Locate the cell with the specified text and output its (X, Y) center coordinate. 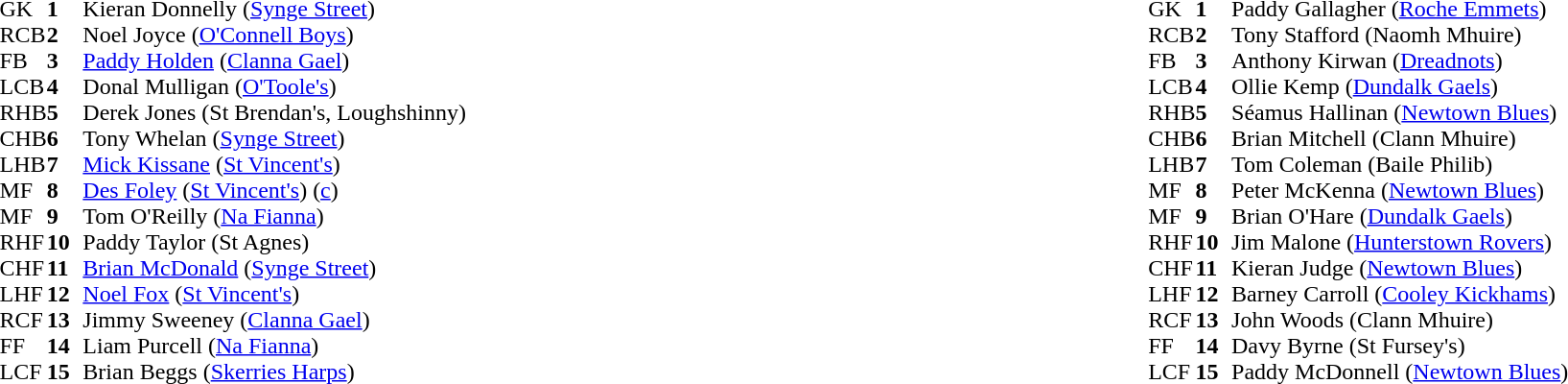
Brian Mitchell (Clann Mhuire) (1400, 138)
Anthony Kirwan (Dreadnots) (1400, 61)
Noel Joyce (O'Connell Boys) (274, 35)
Tony Stafford (Naomh Mhuire) (1400, 35)
Mick Kissane (St Vincent's) (274, 165)
Kieran Judge (Newtown Blues) (1400, 269)
Peter McKenna (Newtown Blues) (1400, 190)
Derek Jones (St Brendan's, Loughshinny) (274, 113)
Tony Whelan (Synge Street) (274, 138)
Davy Byrne (St Fursey's) (1400, 346)
John Woods (Clann Mhuire) (1400, 321)
Donal Mulligan (O'Toole's) (274, 86)
Jimmy Sweeney (Clanna Gael) (274, 321)
Des Foley (St Vincent's) (c) (274, 190)
Tom O'Reilly (Na Fianna) (274, 217)
Noel Fox (St Vincent's) (274, 294)
Tom Coleman (Baile Philib) (1400, 165)
Ollie Kemp (Dundalk Gaels) (1400, 86)
Brian O'Hare (Dundalk Gaels) (1400, 217)
Liam Purcell (Na Fianna) (274, 346)
Paddy Taylor (St Agnes) (274, 242)
Séamus Hallinan (Newtown Blues) (1400, 113)
Jim Malone (Hunterstown Rovers) (1400, 242)
Barney Carroll (Cooley Kickhams) (1400, 294)
Brian McDonald (Synge Street) (274, 269)
Paddy Holden (Clanna Gael) (274, 61)
